Return (X, Y) of the center of cell containing provided text 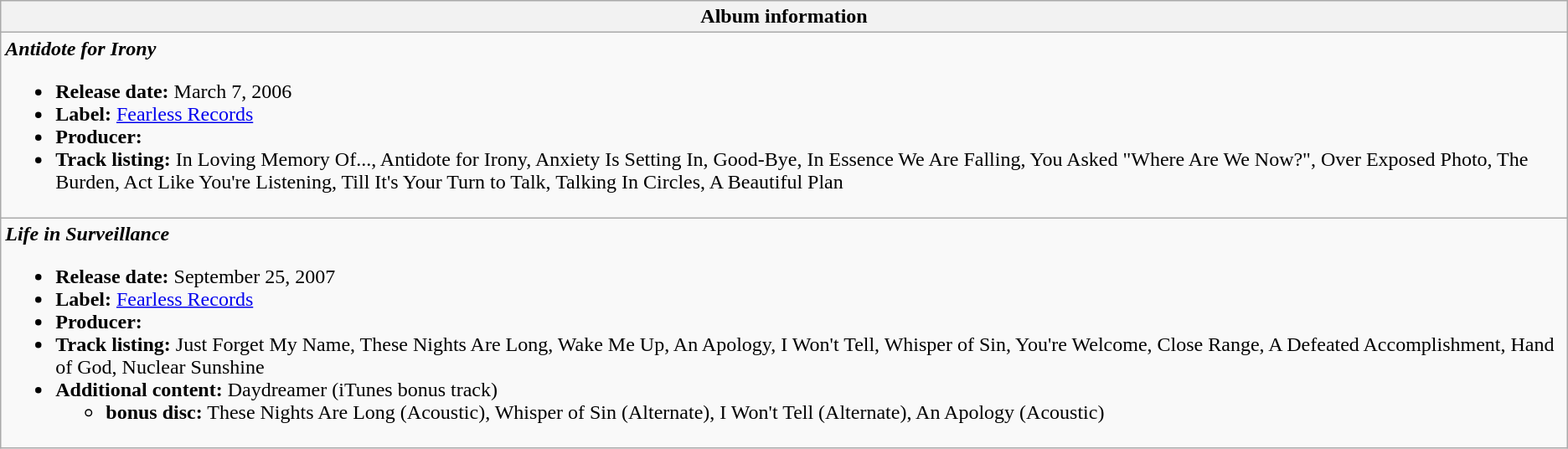
Album information (784, 17)
